Determine the [X, Y] coordinate at the center of the cell enclosing the given text.  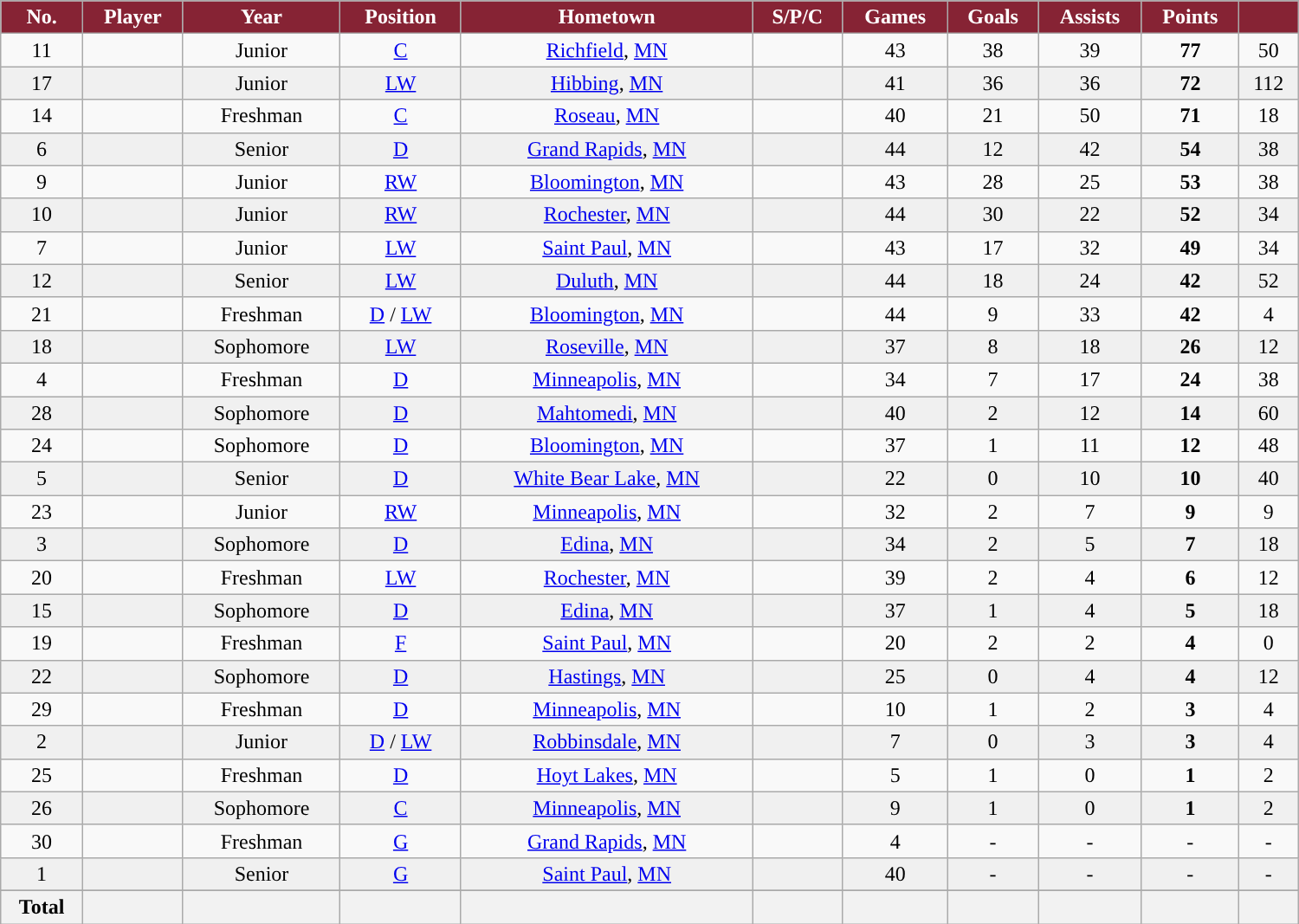
Points [1190, 17]
Roseau, MN [606, 116]
54 [1190, 149]
Games [895, 17]
Robbinsdale, MN [606, 742]
49 [1190, 248]
Year [262, 17]
15 [42, 611]
112 [1268, 83]
77 [1190, 50]
53 [1190, 182]
Duluth, MN [606, 281]
Roseville, MN [606, 346]
Goals [993, 17]
Total [42, 907]
Position [401, 17]
Hometown [606, 17]
S/P/C [798, 17]
23 [42, 512]
Hoyt Lakes, MN [606, 775]
19 [42, 643]
71 [1190, 116]
Player [132, 17]
41 [895, 83]
Hastings, MN [606, 676]
Hibbing, MN [606, 83]
29 [42, 709]
33 [1090, 313]
8 [993, 346]
White Bear Lake, MN [606, 479]
60 [1268, 413]
Richfield, MN [606, 50]
72 [1190, 83]
F [401, 643]
48 [1268, 446]
No. [42, 17]
Mahtomedi, MN [606, 413]
Assists [1090, 17]
